Scan for the cell matching the given text and deliver its (X, Y) coordinate at center. 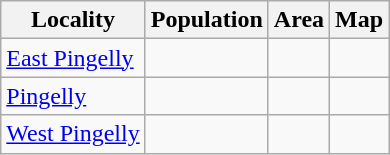
Population (206, 20)
Area (298, 20)
East Pingelly (73, 58)
Locality (73, 20)
West Pingelly (73, 134)
Pingelly (73, 96)
Map (360, 20)
